Identify which cell holds the provided text, then report its (X, Y) central coordinate. 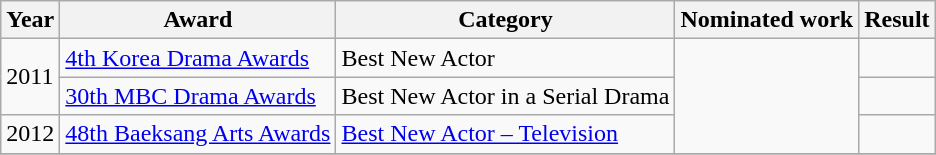
2012 (30, 134)
Category (506, 20)
Award (198, 20)
30th MBC Drama Awards (198, 96)
Year (30, 20)
Best New Actor (506, 58)
Result (897, 20)
Best New Actor – Television (506, 134)
Nominated work (767, 20)
2011 (30, 77)
48th Baeksang Arts Awards (198, 134)
4th Korea Drama Awards (198, 58)
Best New Actor in a Serial Drama (506, 96)
